Scan for the cell matching the given text and deliver its (x, y) coordinate at center. 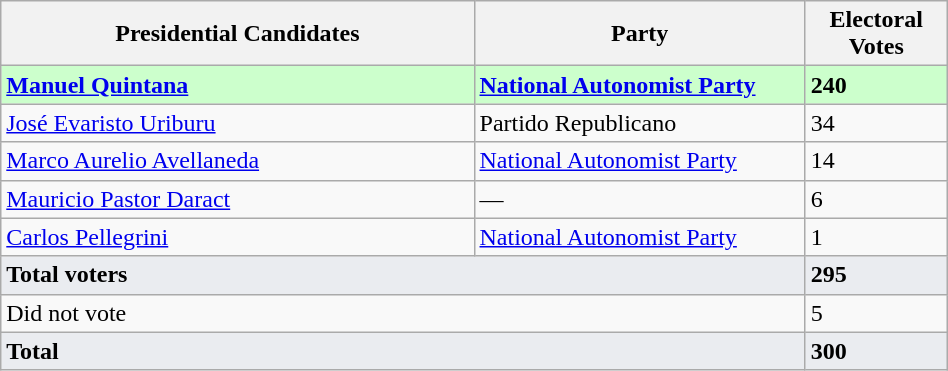
34 (876, 123)
14 (876, 161)
Mauricio Pastor Daract (238, 199)
295 (876, 275)
Partido Republicano (640, 123)
5 (876, 313)
Presidential Candidates (238, 34)
6 (876, 199)
Total (404, 351)
Did not vote (404, 313)
1 (876, 237)
Manuel Quintana (238, 85)
Marco Aurelio Avellaneda (238, 161)
Total voters (404, 275)
José Evaristo Uriburu (238, 123)
— (640, 199)
Carlos Pellegrini (238, 237)
240 (876, 85)
Electoral Votes (876, 34)
Party (640, 34)
300 (876, 351)
